Extract the (X, Y) coordinate from the center of the cell holding the provided text.  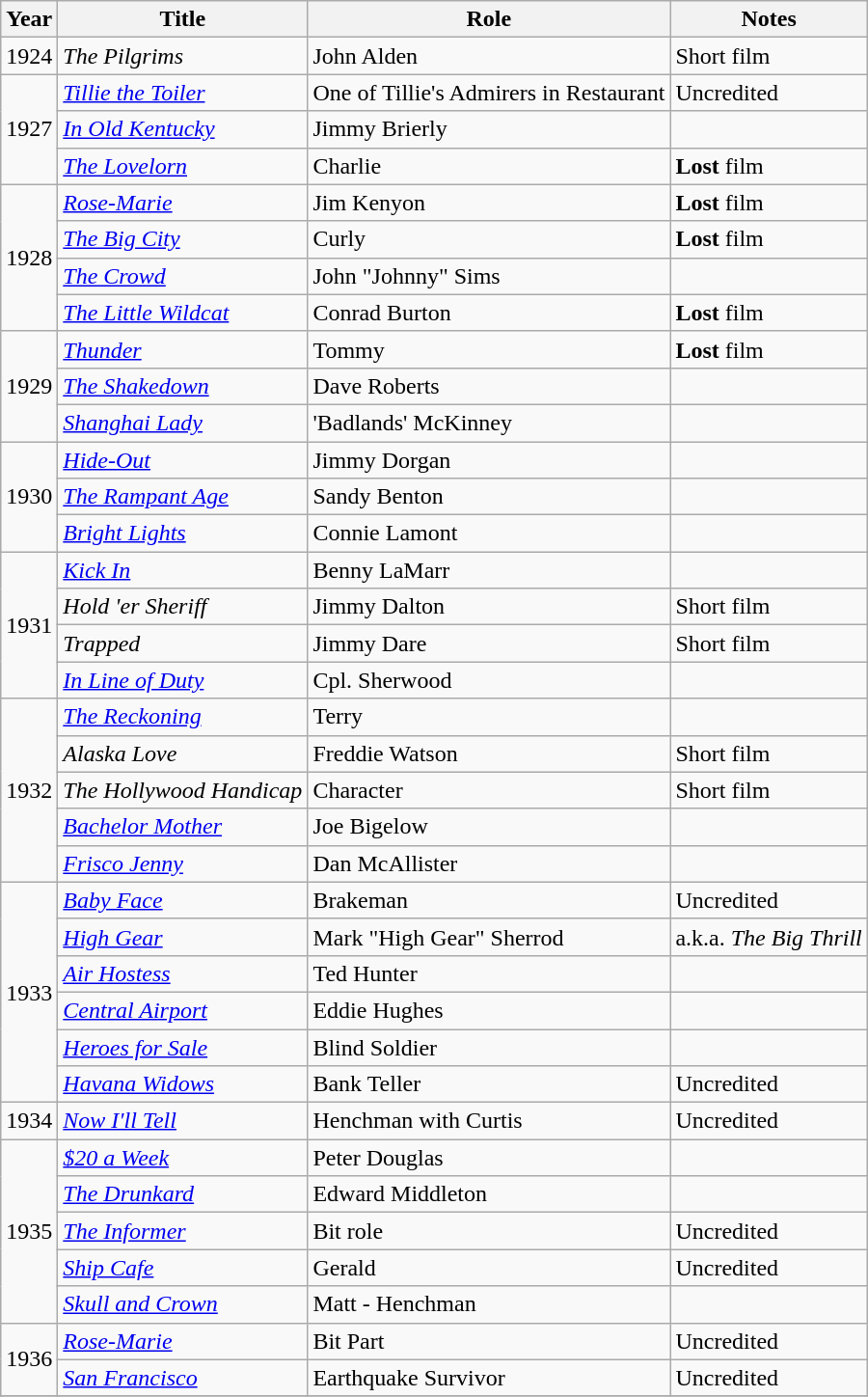
Now I'll Tell (183, 1121)
Earthquake Survivor (489, 1378)
One of Tillie's Admirers in Restaurant (489, 93)
1928 (29, 258)
Bachelor Mother (183, 827)
Notes (769, 19)
Hide-Out (183, 460)
Shanghai Lady (183, 423)
In Old Kentucky (183, 129)
The Shakedown (183, 386)
Skull and Crown (183, 1304)
The Lovelorn (183, 166)
'Badlands' McKinney (489, 423)
1932 (29, 790)
Curly (489, 239)
Bit Part (489, 1341)
High Gear (183, 937)
1927 (29, 129)
Connie Lamont (489, 534)
Bit role (489, 1231)
Bright Lights (183, 534)
Benny LaMarr (489, 570)
Conrad Burton (489, 313)
The Big City (183, 239)
Central Airport (183, 1010)
Air Hostess (183, 973)
The Pilgrims (183, 56)
1931 (29, 625)
Cpl. Sherwood (489, 680)
1930 (29, 497)
The Rampant Age (183, 497)
Tillie the Toiler (183, 93)
1924 (29, 56)
Kick In (183, 570)
Brakeman (489, 900)
1929 (29, 386)
Bank Teller (489, 1084)
Title (183, 19)
Ship Cafe (183, 1268)
The Crowd (183, 276)
Dan McAllister (489, 863)
The Drunkard (183, 1194)
Charlie (489, 166)
Trapped (183, 644)
Eddie Hughes (489, 1010)
Heroes for Sale (183, 1047)
Freddie Watson (489, 753)
$20 a Week (183, 1158)
Jim Kenyon (489, 203)
a.k.a. The Big Thrill (769, 937)
Ted Hunter (489, 973)
Baby Face (183, 900)
1936 (29, 1359)
1933 (29, 992)
Year (29, 19)
Edward Middleton (489, 1194)
San Francisco (183, 1378)
Character (489, 790)
In Line of Duty (183, 680)
The Hollywood Handicap (183, 790)
The Reckoning (183, 717)
John Alden (489, 56)
1934 (29, 1121)
Alaska Love (183, 753)
Havana Widows (183, 1084)
John "Johnny" Sims (489, 276)
Sandy Benton (489, 497)
The Little Wildcat (183, 313)
Terry (489, 717)
Jimmy Dorgan (489, 460)
Henchman with Curtis (489, 1121)
Tommy (489, 349)
Peter Douglas (489, 1158)
Joe Bigelow (489, 827)
Dave Roberts (489, 386)
Thunder (183, 349)
Hold 'er Sheriff (183, 607)
Jimmy Brierly (489, 129)
Role (489, 19)
Jimmy Dare (489, 644)
1935 (29, 1231)
Mark "High Gear" Sherrod (489, 937)
Frisco Jenny (183, 863)
Blind Soldier (489, 1047)
Jimmy Dalton (489, 607)
Gerald (489, 1268)
The Informer (183, 1231)
Matt - Henchman (489, 1304)
